Capture the cell that displays the provided text and extract its (X, Y) central coordinate. 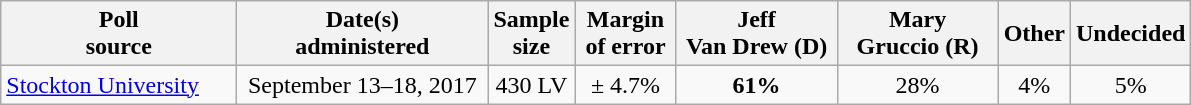
± 4.7% (626, 85)
Margin of error (626, 34)
28% (918, 85)
Samplesize (532, 34)
Other (1034, 34)
5% (1131, 85)
Date(s) administered (362, 34)
Undecided (1131, 34)
4% (1034, 85)
MaryGruccio (R) (918, 34)
JeffVan Drew (D) (756, 34)
430 LV (532, 85)
September 13–18, 2017 (362, 85)
Stockton University (119, 85)
61% (756, 85)
Poll source (119, 34)
